Find where the given text appears and provide that cell's center as (x, y) coordinate. 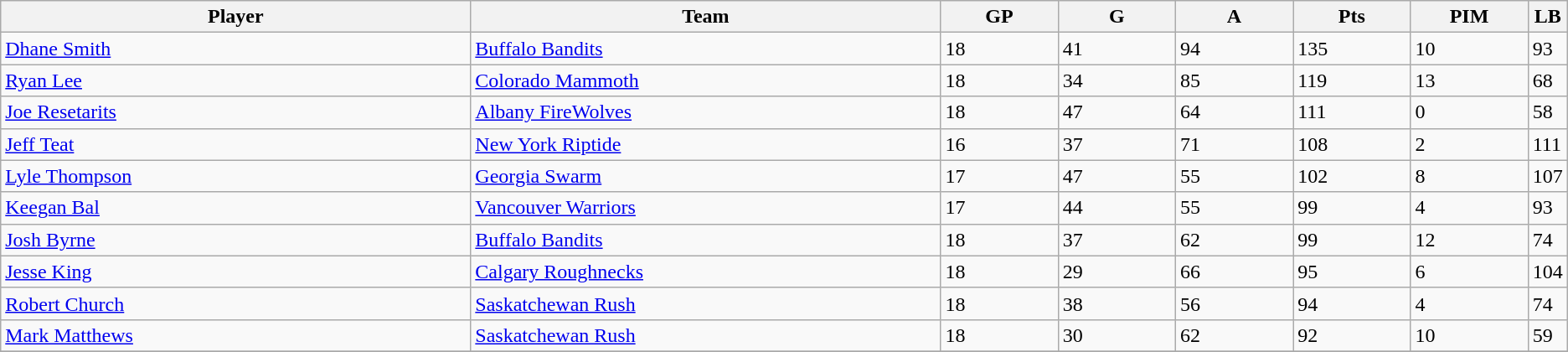
0 (1469, 112)
44 (1117, 208)
A (1234, 17)
Pts (1352, 17)
8 (1469, 176)
59 (1548, 335)
LB (1548, 17)
102 (1352, 176)
119 (1352, 80)
12 (1469, 240)
71 (1234, 144)
16 (999, 144)
Georgia Swarm (705, 176)
34 (1117, 80)
41 (1117, 49)
PIM (1469, 17)
New York Riptide (705, 144)
Ryan Lee (236, 80)
Mark Matthews (236, 335)
G (1117, 17)
68 (1548, 80)
Team (705, 17)
66 (1234, 272)
56 (1234, 303)
38 (1117, 303)
Jesse King (236, 272)
30 (1117, 335)
2 (1469, 144)
13 (1469, 80)
Josh Byrne (236, 240)
GP (999, 17)
58 (1548, 112)
135 (1352, 49)
85 (1234, 80)
Lyle Thompson (236, 176)
Albany FireWolves (705, 112)
107 (1548, 176)
Keegan Bal (236, 208)
6 (1469, 272)
Robert Church (236, 303)
Dhane Smith (236, 49)
Calgary Roughnecks (705, 272)
Joe Resetarits (236, 112)
64 (1234, 112)
Vancouver Warriors (705, 208)
29 (1117, 272)
95 (1352, 272)
Colorado Mammoth (705, 80)
Player (236, 17)
92 (1352, 335)
108 (1352, 144)
104 (1548, 272)
Jeff Teat (236, 144)
